Detect which cell encompasses the target text, then output its [x, y] center coordinate. 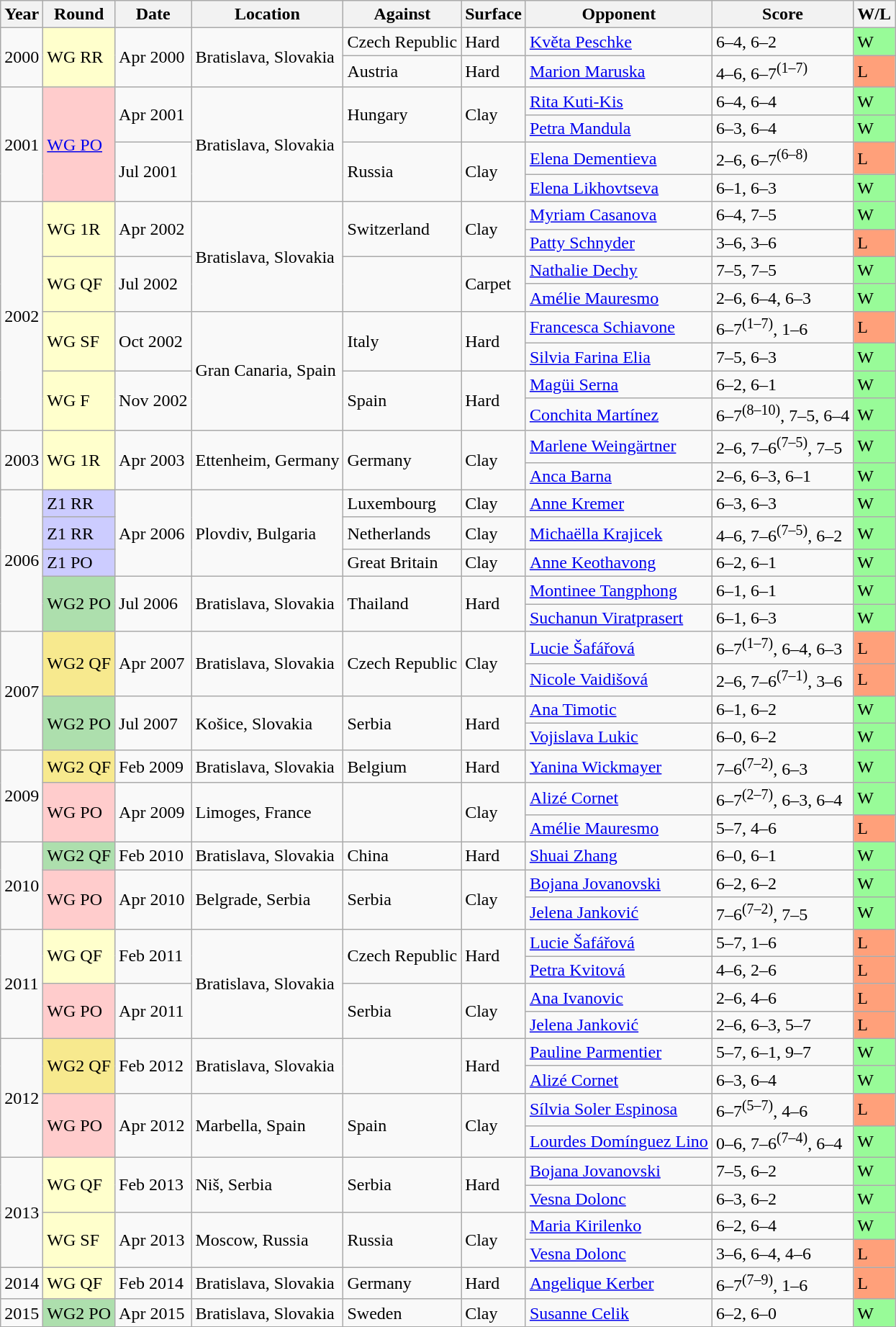
Year [22, 14]
3–6, 3–6 [782, 243]
Silvia Farina Elia [619, 357]
2–6, 6–3, 6–1 [782, 476]
Petra Kvitová [619, 970]
Apr 2003 [153, 461]
2001 [22, 144]
Maria Kirilenko [619, 1226]
Opponent [619, 14]
6–2, 6–4 [782, 1226]
Suchanun Viratprasert [619, 618]
6–3, 6–2 [782, 1199]
2011 [22, 984]
Apr 2007 [153, 664]
2015 [22, 1313]
Apr 2009 [153, 812]
Apr 2001 [153, 114]
Apr 2010 [153, 900]
Date [153, 14]
Myriam Casanova [619, 215]
2000 [22, 58]
Apr 2011 [153, 1011]
Shuai Zhang [619, 855]
Lourdes Domínguez Lino [619, 1142]
Jul 2006 [153, 604]
2002 [22, 315]
Plovdiv, Bulgaria [268, 533]
Angelique Kerber [619, 1283]
Patty Schnyder [619, 243]
Sweden [402, 1313]
2012 [22, 1097]
2003 [22, 461]
7–6(7–2), 6–3 [782, 766]
Susanne Celik [619, 1313]
Gran Canaria, Spain [268, 370]
Montinee Tangphong [619, 590]
4–6, 2–6 [782, 970]
Great Britain [402, 563]
Magüi Serna [619, 384]
Apr 2013 [153, 1240]
Niš, Serbia [268, 1185]
Netherlands [402, 533]
6–0, 6–2 [782, 737]
WG F [79, 400]
China [402, 855]
Michaëlla Krajicek [619, 533]
2–6, 6–4, 6–3 [782, 297]
6–1, 6–2 [782, 709]
Jul 2001 [153, 173]
2–6, 6–3, 5–7 [782, 1025]
7–5, 7–5 [782, 270]
Location [268, 14]
Belgium [402, 766]
Apr 2000 [153, 58]
2009 [22, 796]
Elena Likhovtseva [619, 188]
Košice, Slovakia [268, 723]
Pauline Parmentier [619, 1052]
3–6, 6–4, 4–6 [782, 1254]
Anne Keothavong [619, 563]
5–7, 6–1, 9–7 [782, 1052]
Jul 2002 [153, 284]
Thailand [402, 604]
Surface [494, 14]
2014 [22, 1283]
2–6, 7–6(7–5), 7–5 [782, 446]
Conchita Martínez [619, 415]
Luxembourg [402, 503]
Ana Ivanovic [619, 997]
Elena Dementieva [619, 158]
Round [79, 14]
6–7(2–7), 6–3, 6–4 [782, 799]
7–5, 6–3 [782, 357]
WG RR [79, 58]
6–0, 6–1 [782, 855]
Carpet [494, 284]
2013 [22, 1213]
6–2, 6–2 [782, 883]
Jul 2007 [153, 723]
6–4, 7–5 [782, 215]
Apr 2002 [153, 229]
2–6, 4–6 [782, 997]
Moscow, Russia [268, 1240]
Z1 PO [79, 563]
Apr 2006 [153, 533]
5–7, 1–6 [782, 943]
Apr 2012 [153, 1126]
Limoges, France [268, 812]
Score [782, 14]
6–4, 6–4 [782, 101]
6–7(7–9), 1–6 [782, 1283]
6–7(5–7), 4–6 [782, 1110]
6–7(1–7), 1–6 [782, 327]
Ana Timotic [619, 709]
7–6(7–2), 7–5 [782, 913]
2006 [22, 560]
2–6, 6–7(6–8) [782, 158]
Nathalie Dechy [619, 270]
Sílvia Soler Espinosa [619, 1110]
Anca Barna [619, 476]
Feb 2009 [153, 766]
4–6, 7–6(7–5), 6–2 [782, 533]
Francesca Schiavone [619, 327]
7–5, 6–2 [782, 1171]
Austria [402, 72]
Italy [402, 341]
Nicole Vaidišová [619, 680]
Květa Peschke [619, 42]
2–6, 7–6(7–1), 3–6 [782, 680]
Belgrade, Serbia [268, 900]
Ettenheim, Germany [268, 461]
Marbella, Spain [268, 1126]
6–1, 6–1 [782, 590]
Marlene Weingärtner [619, 446]
Marion Maruska [619, 72]
6–4, 6–2 [782, 42]
Rita Kuti-Kis [619, 101]
W/L [874, 14]
Yanina Wickmayer [619, 766]
2010 [22, 886]
5–7, 4–6 [782, 828]
6–2, 6–0 [782, 1313]
Against [402, 14]
Petra Mandula [619, 128]
Anne Kremer [619, 503]
Feb 2013 [153, 1185]
Feb 2011 [153, 956]
6–3, 6–3 [782, 503]
6–7(8–10), 7–5, 6–4 [782, 415]
6–7(1–7), 6–4, 6–3 [782, 648]
Oct 2002 [153, 341]
0–6, 7–6(7–4), 6–4 [782, 1142]
Nov 2002 [153, 400]
Hungary [402, 114]
2007 [22, 691]
Feb 2010 [153, 855]
Apr 2015 [153, 1313]
Switzerland [402, 229]
4–6, 6–7(1–7) [782, 72]
Feb 2014 [153, 1283]
Feb 2012 [153, 1066]
Vojislava Lukic [619, 737]
